For the text-containing cell, return its midpoint in [X, Y] coordinate format. 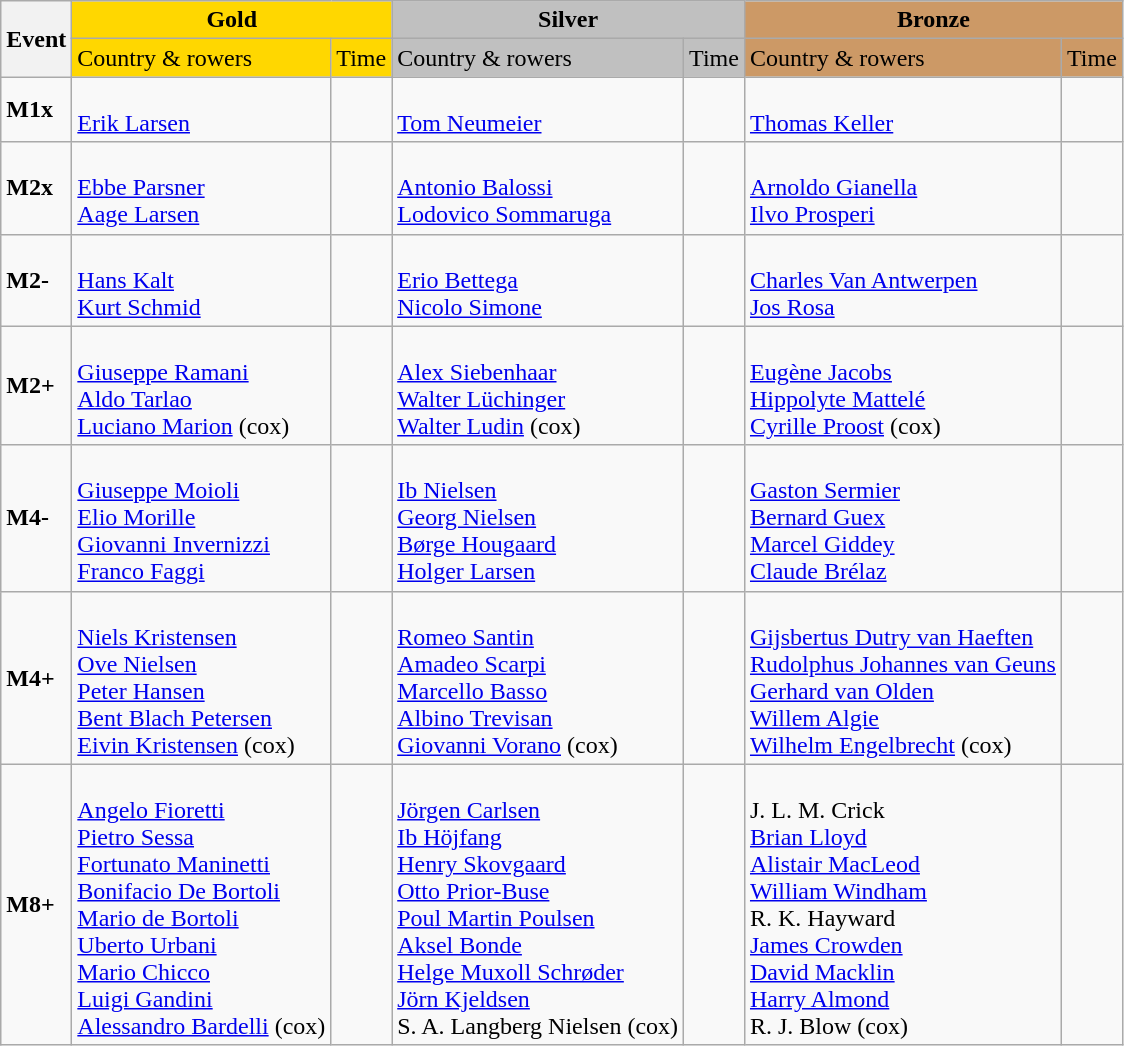
Erik Larsen [202, 110]
M8+ [36, 904]
Ebbe Parsner Aage Larsen [202, 188]
Tom Neumeier [538, 110]
Gijsbertus Dutry van Haeften Rudolphus Johannes van Geuns Gerhard van Olden Willem Algie Wilhelm Engelbrecht (cox) [902, 678]
Niels Kristensen Ove Nielsen Peter Hansen Bent Blach Petersen Eivin Kristensen (cox) [202, 678]
M2+ [36, 386]
M2x [36, 188]
Arnoldo Gianella Ilvo Prosperi [902, 188]
Eugène Jacobs Hippolyte Mattelé Cyrille Proost (cox) [902, 386]
M4+ [36, 678]
Charles Van Antwerpen Jos Rosa [902, 280]
Ib Nielsen Georg Nielsen Børge Hougaard Holger Larsen [538, 518]
Alex Siebenhaar Walter Lüchinger Walter Ludin (cox) [538, 386]
Erio Bettega Nicolo Simone [538, 280]
Thomas Keller [902, 110]
Giuseppe Ramani Aldo Tarlao Luciano Marion (cox) [202, 386]
M2- [36, 280]
Gold [232, 20]
Romeo Santin Amadeo Scarpi Marcello Basso Albino Trevisan Giovanni Vorano (cox) [538, 678]
Event [36, 39]
Bronze [933, 20]
J. L. M. Crick Brian Lloyd Alistair MacLeod William Windham R. K. Hayward James Crowden David Macklin Harry Almond R. J. Blow (cox) [902, 904]
M1x [36, 110]
Antonio Balossi Lodovico Sommaruga [538, 188]
Hans Kalt Kurt Schmid [202, 280]
M4- [36, 518]
Gaston Sermier Bernard Guex Marcel Giddey Claude Brélaz [902, 518]
Giuseppe Moioli Elio Morille Giovanni Invernizzi Franco Faggi [202, 518]
Silver [568, 20]
